For the text-containing cell, return its midpoint in (x, y) coordinate format. 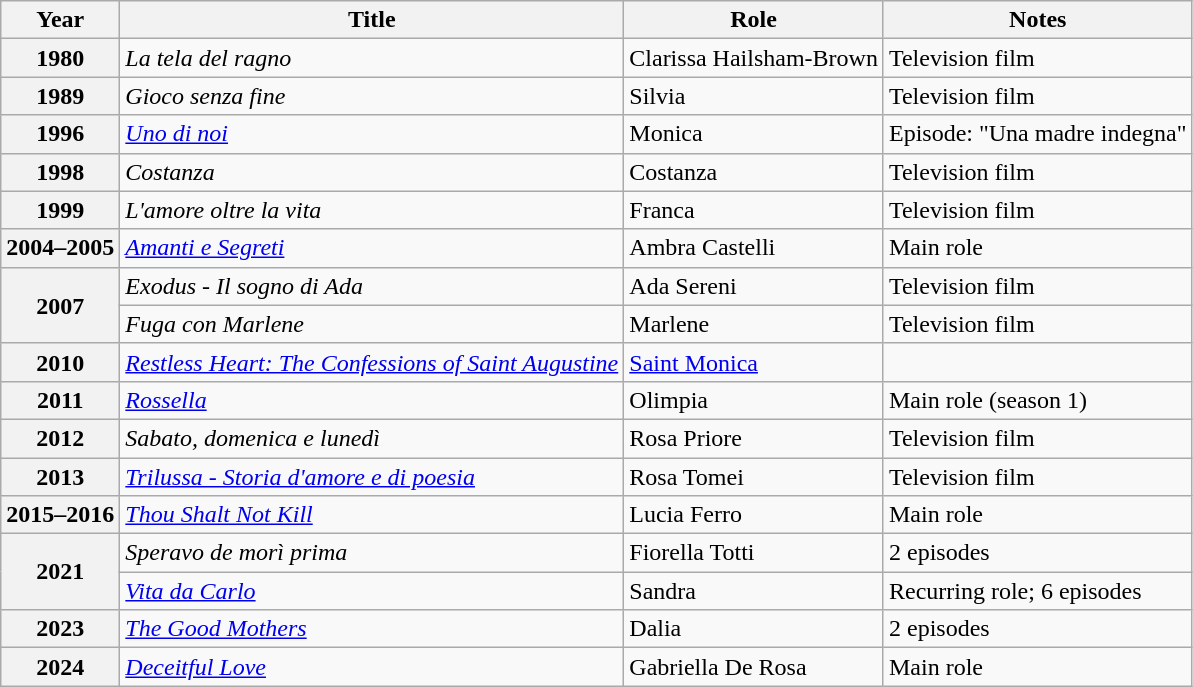
Recurring role; 6 episodes (1038, 591)
Thou Shalt Not Kill (372, 515)
La tela del ragno (372, 58)
Olimpia (754, 400)
Role (754, 20)
1989 (60, 96)
Year (60, 20)
2004–2005 (60, 248)
Ambra Castelli (754, 248)
Saint Monica (754, 362)
1980 (60, 58)
Deceitful Love (372, 667)
Exodus - Il sogno di Ada (372, 286)
2007 (60, 305)
Fuga con Marlene (372, 324)
Sabato, domenica e lunedì (372, 438)
Monica (754, 134)
Notes (1038, 20)
Gioco senza fine (372, 96)
2012 (60, 438)
Amanti e Segreti (372, 248)
Lucia Ferro (754, 515)
Uno di noi (372, 134)
2024 (60, 667)
Main role (season 1) (1038, 400)
Trilussa - Storia d'amore e di poesia (372, 477)
Restless Heart: The Confessions of Saint Augustine (372, 362)
Episode: "Una madre indegna" (1038, 134)
1996 (60, 134)
Speravo de morì prima (372, 553)
L'amore oltre la vita (372, 210)
2011 (60, 400)
Rosa Priore (754, 438)
The Good Mothers (372, 629)
Rosa Tomei (754, 477)
Fiorella Totti (754, 553)
Title (372, 20)
Marlene (754, 324)
1998 (60, 172)
Franca (754, 210)
1999 (60, 210)
Clarissa Hailsham-Brown (754, 58)
2010 (60, 362)
Silvia (754, 96)
2015–2016 (60, 515)
2021 (60, 572)
Rossella (372, 400)
Gabriella De Rosa (754, 667)
2013 (60, 477)
2023 (60, 629)
Dalia (754, 629)
Sandra (754, 591)
Ada Sereni (754, 286)
Vita da Carlo (372, 591)
